Determine the (X, Y) coordinate at the center of the cell enclosing the given text.  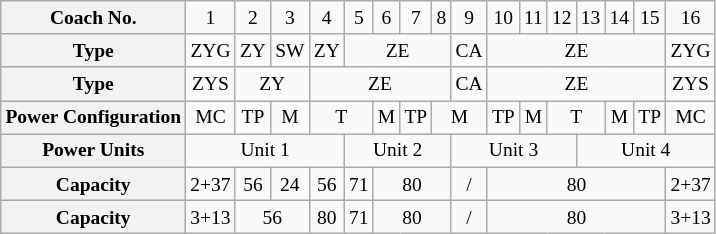
3 (290, 18)
6 (386, 18)
13 (590, 18)
16 (691, 18)
12 (562, 18)
14 (620, 18)
8 (442, 18)
9 (469, 18)
Unit 2 (397, 150)
7 (416, 18)
Unit 4 (646, 150)
5 (358, 18)
Unit 3 (514, 150)
Power Units (94, 150)
10 (503, 18)
15 (650, 18)
Power Configuration (94, 118)
24 (290, 184)
11 (533, 18)
2 (252, 18)
Coach No. (94, 18)
4 (326, 18)
Unit 1 (266, 150)
SW (290, 50)
1 (211, 18)
